Return [X, Y] of the center of cell containing provided text 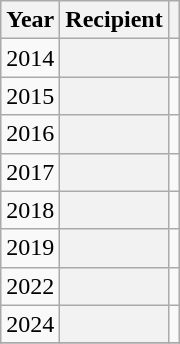
2016 [30, 134]
2024 [30, 324]
Recipient [114, 20]
2018 [30, 210]
2014 [30, 58]
Year [30, 20]
2022 [30, 286]
2019 [30, 248]
2017 [30, 172]
2015 [30, 96]
